Pinpoint the cell where the given text exists, returning its (x, y) midpoint coordinate. 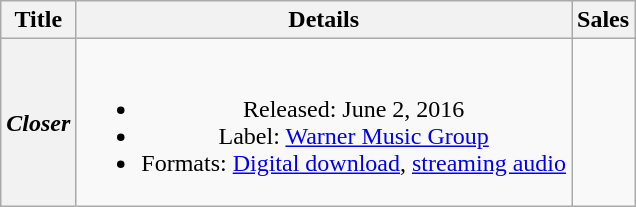
Sales (604, 20)
Released: June 2, 2016Label: Warner Music GroupFormats: Digital download, streaming audio (324, 122)
Closer (38, 122)
Details (324, 20)
Title (38, 20)
